Capture the cell that displays the provided text and extract its (x, y) central coordinate. 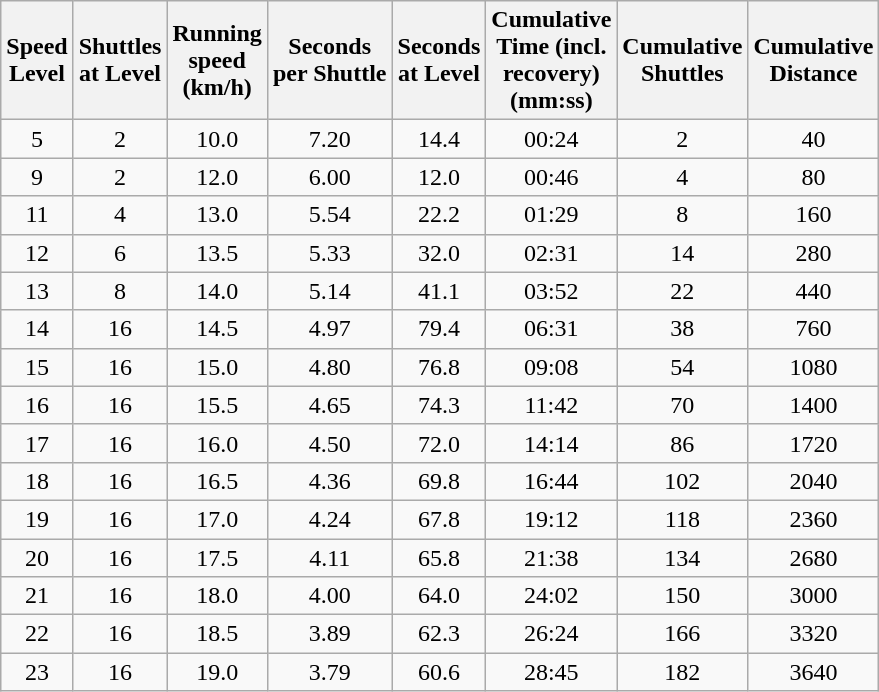
23 (37, 672)
2360 (814, 519)
6 (120, 253)
4.65 (330, 405)
CumulativeDistance (814, 60)
150 (682, 596)
9 (37, 177)
14:14 (552, 443)
12 (37, 253)
16:44 (552, 481)
4.97 (330, 329)
102 (682, 481)
00:24 (552, 139)
5 (37, 139)
32.0 (439, 253)
60.6 (439, 672)
72.0 (439, 443)
18.0 (217, 596)
41.1 (439, 291)
19:12 (552, 519)
64.0 (439, 596)
11:42 (552, 405)
4.00 (330, 596)
17 (37, 443)
62.3 (439, 634)
01:29 (552, 215)
13.5 (217, 253)
26:24 (552, 634)
38 (682, 329)
65.8 (439, 557)
02:31 (552, 253)
1400 (814, 405)
15 (37, 367)
3.79 (330, 672)
16.0 (217, 443)
10.0 (217, 139)
24:02 (552, 596)
5.33 (330, 253)
17.5 (217, 557)
15.5 (217, 405)
80 (814, 177)
16.5 (217, 481)
440 (814, 291)
4.24 (330, 519)
760 (814, 329)
21:38 (552, 557)
6.00 (330, 177)
182 (682, 672)
5.54 (330, 215)
00:46 (552, 177)
3000 (814, 596)
4.11 (330, 557)
CumulativeShuttles (682, 60)
74.3 (439, 405)
11 (37, 215)
4.50 (330, 443)
67.8 (439, 519)
3320 (814, 634)
09:08 (552, 367)
2040 (814, 481)
14.0 (217, 291)
3640 (814, 672)
166 (682, 634)
03:52 (552, 291)
69.8 (439, 481)
21 (37, 596)
18.5 (217, 634)
15.0 (217, 367)
4.36 (330, 481)
76.8 (439, 367)
70 (682, 405)
Secondsat Level (439, 60)
19.0 (217, 672)
79.4 (439, 329)
1720 (814, 443)
13.0 (217, 215)
Secondsper Shuttle (330, 60)
18 (37, 481)
2680 (814, 557)
14.5 (217, 329)
280 (814, 253)
1080 (814, 367)
5.14 (330, 291)
14.4 (439, 139)
Runningspeed(km/h) (217, 60)
118 (682, 519)
28:45 (552, 672)
19 (37, 519)
Shuttlesat Level (120, 60)
20 (37, 557)
SpeedLevel (37, 60)
17.0 (217, 519)
160 (814, 215)
134 (682, 557)
3.89 (330, 634)
06:31 (552, 329)
22.2 (439, 215)
7.20 (330, 139)
54 (682, 367)
13 (37, 291)
CumulativeTime (incl.recovery)(mm:ss) (552, 60)
40 (814, 139)
4.80 (330, 367)
86 (682, 443)
